Return the (x, y) coordinate for the center point of the cell that contains the specified text.  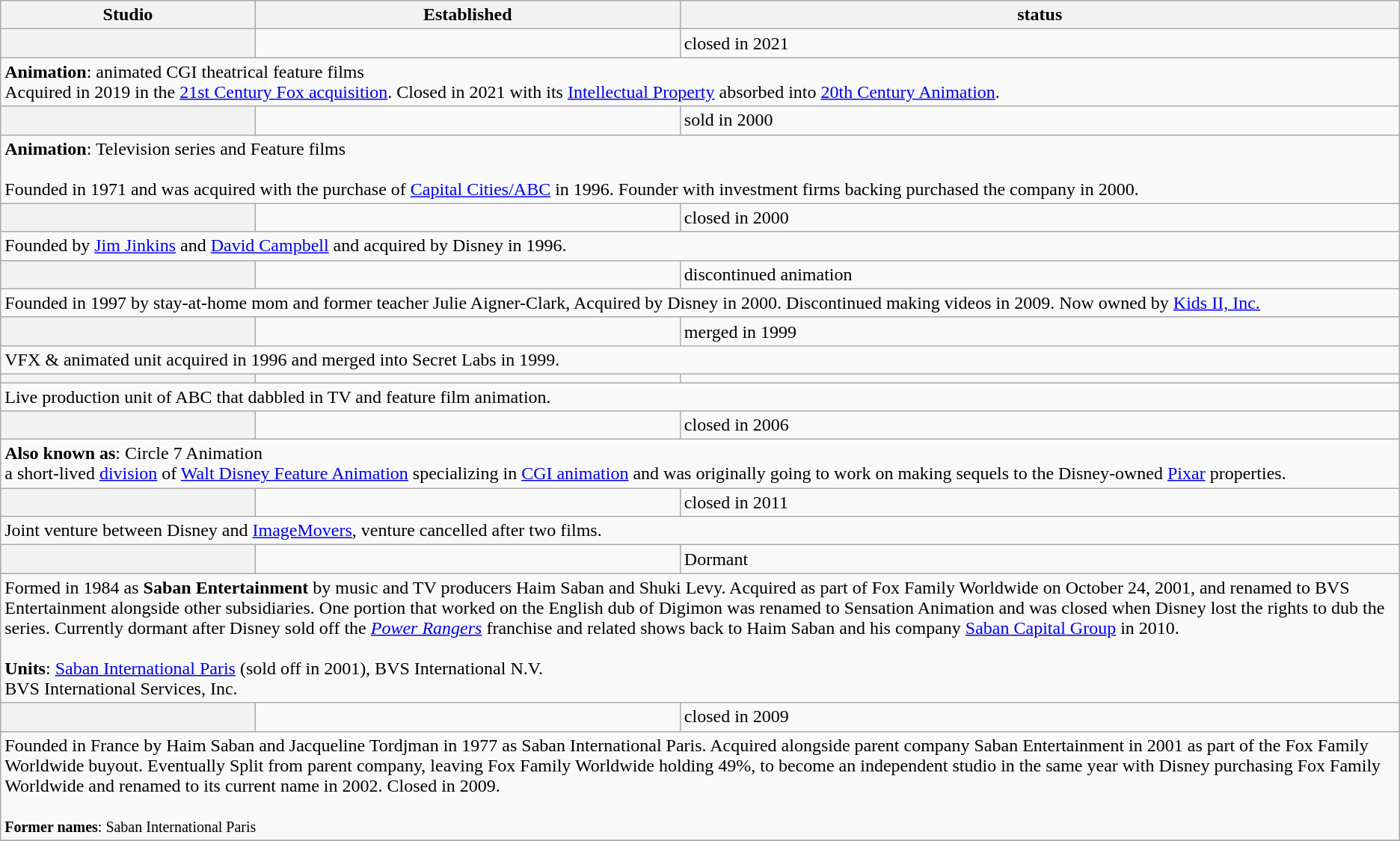
sold in 2000 (1040, 120)
Joint venture between Disney and ImageMovers, venture cancelled after two films. (700, 531)
closed in 2021 (1040, 43)
merged in 1999 (1040, 331)
Established (467, 15)
Studio (128, 15)
closed in 2011 (1040, 502)
status (1040, 15)
Live production unit of ABC that dabbled in TV and feature film animation. (700, 397)
Dormant (1040, 559)
closed in 2006 (1040, 425)
closed in 2000 (1040, 218)
closed in 2009 (1040, 717)
VFX & animated unit acquired in 1996 and merged into Secret Labs in 1999. (700, 360)
discontinued animation (1040, 274)
Founded by Jim Jinkins and David Campbell and acquired by Disney in 1996. (700, 246)
